Pinpoint the cell where the given text exists, returning its [x, y] midpoint coordinate. 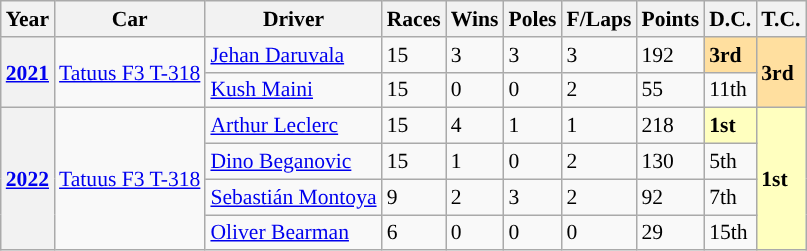
Sebastián Montoya [293, 197]
Car [130, 19]
15th [730, 233]
11th [730, 90]
Dino Beganovic [293, 162]
Points [670, 19]
Year [28, 19]
Driver [293, 19]
218 [670, 126]
29 [670, 233]
92 [670, 197]
7th [730, 197]
Arthur Leclerc [293, 126]
4 [475, 126]
6 [414, 233]
D.C. [730, 19]
F/Laps [600, 19]
2022 [28, 179]
Kush Maini [293, 90]
T.C. [780, 19]
Poles [532, 19]
Oliver Bearman [293, 233]
Jehan Daruvala [293, 55]
9 [414, 197]
2021 [28, 72]
55 [670, 90]
130 [670, 162]
192 [670, 55]
Races [414, 19]
5th [730, 162]
Wins [475, 19]
